Find where the given text appears and provide that cell's center as [x, y] coordinate. 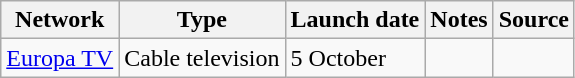
Europa TV [60, 58]
Launch date [355, 20]
Source [534, 20]
Notes [459, 20]
Type [202, 20]
Cable television [202, 58]
Network [60, 20]
5 October [355, 58]
